Return (X, Y) of the center of cell containing provided text 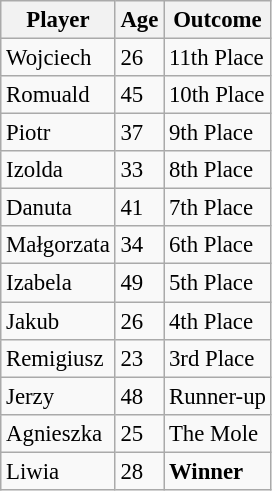
The Mole (218, 433)
Izolda (58, 170)
5th Place (218, 283)
45 (140, 95)
Age (140, 20)
Winner (218, 471)
34 (140, 245)
8th Place (218, 170)
Runner-up (218, 396)
Outcome (218, 20)
37 (140, 133)
Jerzy (58, 396)
9th Place (218, 133)
48 (140, 396)
Liwia (58, 471)
25 (140, 433)
10th Place (218, 95)
11th Place (218, 58)
Agnieszka (58, 433)
41 (140, 208)
33 (140, 170)
Izabela (58, 283)
49 (140, 283)
4th Place (218, 321)
Małgorzata (58, 245)
Jakub (58, 321)
23 (140, 358)
Player (58, 20)
Wojciech (58, 58)
Danuta (58, 208)
Remigiusz (58, 358)
3rd Place (218, 358)
Romuald (58, 95)
28 (140, 471)
7th Place (218, 208)
6th Place (218, 245)
Piotr (58, 133)
